Find where the given text appears and provide that cell's center as (X, Y) coordinate. 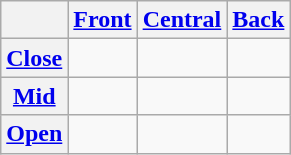
Central (182, 20)
Front (102, 20)
Close (34, 58)
Open (34, 134)
Back (258, 20)
Mid (34, 96)
